Capture the cell that displays the provided text and extract its [x, y] central coordinate. 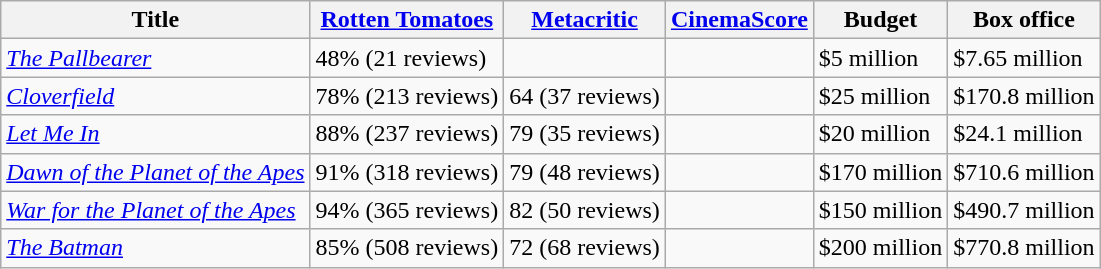
82 (50 reviews) [585, 210]
$7.65 million [1024, 58]
Cloverfield [156, 96]
88% (237 reviews) [407, 134]
$150 million [880, 210]
79 (48 reviews) [585, 172]
79 (35 reviews) [585, 134]
Budget [880, 20]
Metacritic [585, 20]
War for the Planet of the Apes [156, 210]
$170 million [880, 172]
85% (508 reviews) [407, 248]
64 (37 reviews) [585, 96]
$200 million [880, 248]
48% (21 reviews) [407, 58]
Let Me In [156, 134]
$5 million [880, 58]
Rotten Tomatoes [407, 20]
$710.6 million [1024, 172]
Dawn of the Planet of the Apes [156, 172]
$20 million [880, 134]
78% (213 reviews) [407, 96]
Title [156, 20]
$170.8 million [1024, 96]
$490.7 million [1024, 210]
94% (365 reviews) [407, 210]
The Batman [156, 248]
$24.1 million [1024, 134]
$25 million [880, 96]
$770.8 million [1024, 248]
Box office [1024, 20]
CinemaScore [739, 20]
The Pallbearer [156, 58]
91% (318 reviews) [407, 172]
72 (68 reviews) [585, 248]
